Identify which cell holds the provided text, then report its [X, Y] central coordinate. 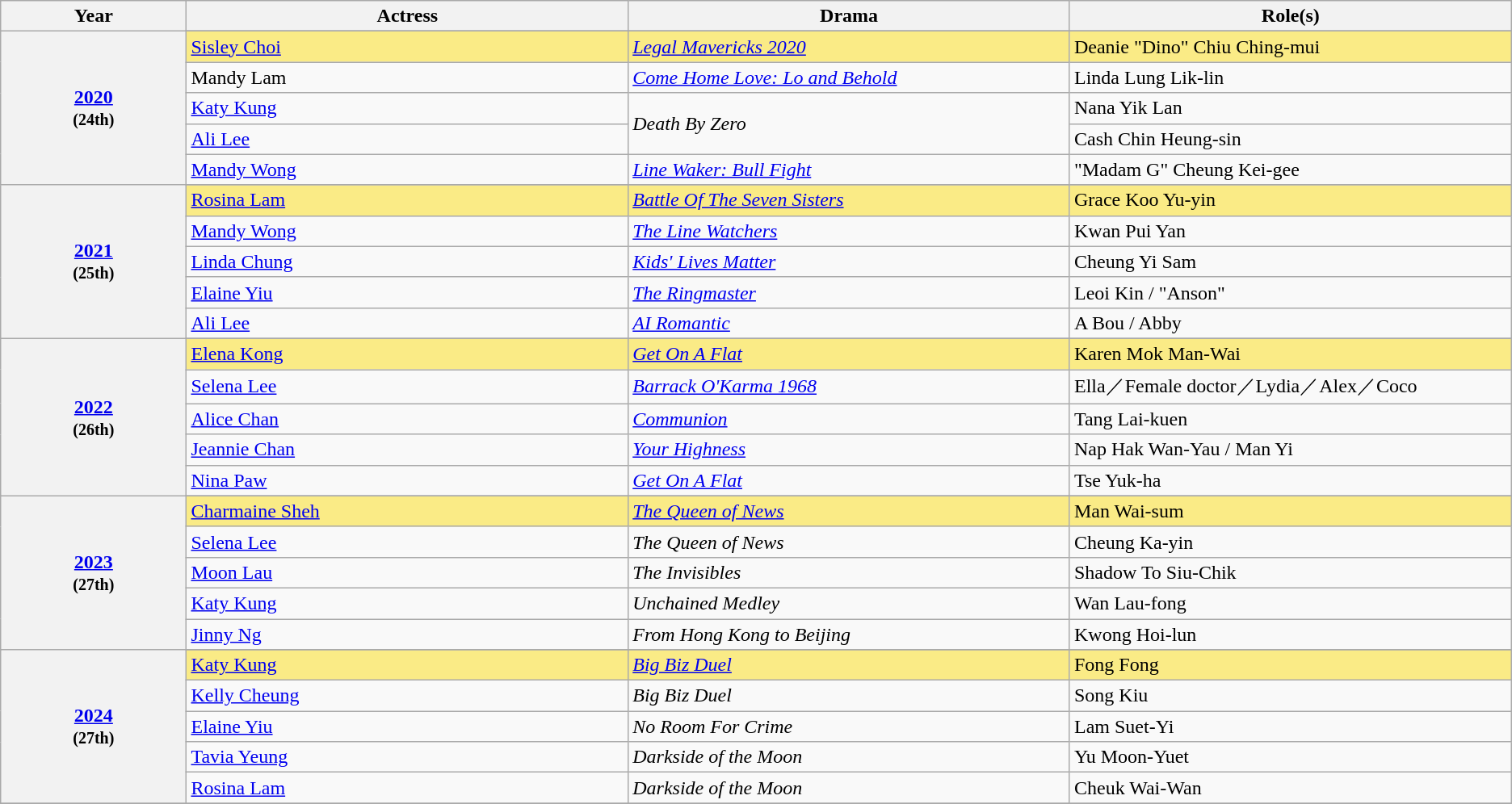
Shadow To Siu-Chik [1291, 572]
Death By Zero [850, 124]
Song Kiu [1291, 696]
Communion [850, 419]
Drama [850, 16]
Sisley Choi [407, 47]
Elena Kong [407, 354]
Cash Chin Heung-sin [1291, 139]
Kwong Hoi-lun [1291, 634]
Jeannie Chan [407, 450]
Cheuk Wai-Wan [1291, 788]
No Room For Crime [850, 727]
Cheung Yi Sam [1291, 262]
The Invisibles [850, 572]
Battle Of The Seven Sisters [850, 200]
Karen Mok Man-Wai [1291, 354]
Mandy Lam [407, 77]
Leoi Kin / "Anson" [1291, 292]
Tse Yuk-ha [1291, 480]
Unchained Medley [850, 603]
AI Romantic [850, 323]
Actress [407, 16]
The Line Watchers [850, 231]
Charmaine Sheh [407, 511]
Jinny Ng [407, 634]
2020(24th) [94, 108]
2021(25th) [94, 262]
Wan Lau-fong [1291, 603]
Fong Fong [1291, 665]
"Madam G" Cheung Kei-gee [1291, 170]
Lam Suet-Yi [1291, 727]
Grace Koo Yu-yin [1291, 200]
2023(27th) [94, 572]
Kwan Pui Yan [1291, 231]
Linda Lung Lik-lin [1291, 77]
Barrack O'Karma 1968 [850, 387]
From Hong Kong to Beijing [850, 634]
Come Home Love: Lo and Behold [850, 77]
Tang Lai-kuen [1291, 419]
Cheung Ka-yin [1291, 542]
The Ringmaster [850, 292]
Nap Hak Wan-Yau / Man Yi [1291, 450]
Your Highness [850, 450]
Moon Lau [407, 572]
Kids' Lives Matter [850, 262]
Linda Chung [407, 262]
Nana Yik Lan [1291, 108]
Alice Chan [407, 419]
Tavia Yeung [407, 757]
Yu Moon-Yuet [1291, 757]
Nina Paw [407, 480]
Ella／Female doctor／Lydia／Alex／Coco [1291, 387]
Role(s) [1291, 16]
Deanie "Dino" Chiu Ching-mui [1291, 47]
Man Wai-sum [1291, 511]
2022(26th) [94, 417]
2024(27th) [94, 727]
Legal Mavericks 2020 [850, 47]
A Bou / Abby [1291, 323]
Kelly Cheung [407, 696]
Line Waker: Bull Fight [850, 170]
Year [94, 16]
